Return [X, Y] of the center of cell containing provided text 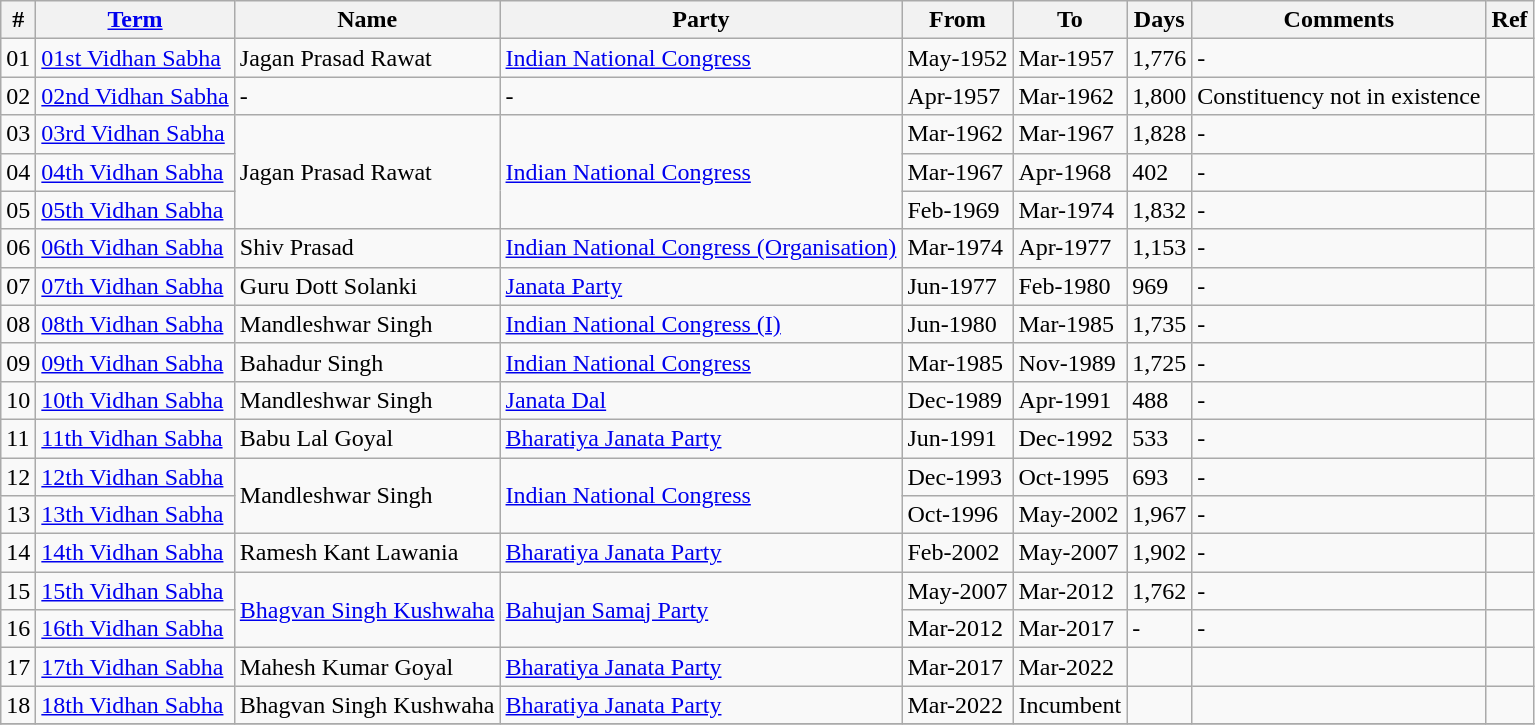
15th Vidhan Sabha [135, 591]
08th Vidhan Sabha [135, 324]
Jun-1991 [958, 438]
Apr-1977 [1070, 248]
06 [18, 248]
1,762 [1160, 591]
Oct-1995 [1070, 477]
1,832 [1160, 210]
12th Vidhan Sabha [135, 477]
1,725 [1160, 362]
10 [18, 400]
Jun-1980 [958, 324]
Comments [1339, 20]
03rd Vidhan Sabha [135, 134]
Incumbent [1070, 705]
Nov-1989 [1070, 362]
May-2002 [1070, 515]
02nd Vidhan Sabha [135, 96]
Days [1160, 20]
1,776 [1160, 58]
13 [18, 515]
16 [18, 629]
969 [1160, 286]
Feb-1980 [1070, 286]
11 [18, 438]
01 [18, 58]
14th Vidhan Sabha [135, 553]
Babu Lal Goyal [367, 438]
Indian National Congress (I) [701, 324]
# [18, 20]
Indian National Congress (Organisation) [701, 248]
Bahujan Samaj Party [701, 610]
1,828 [1160, 134]
17th Vidhan Sabha [135, 667]
12 [18, 477]
01st Vidhan Sabha [135, 58]
14 [18, 553]
693 [1160, 477]
Constituency not in existence [1339, 96]
06th Vidhan Sabha [135, 248]
05th Vidhan Sabha [135, 210]
10th Vidhan Sabha [135, 400]
Term [135, 20]
Feb-2002 [958, 553]
To [1070, 20]
16th Vidhan Sabha [135, 629]
Apr-1957 [958, 96]
402 [1160, 172]
15 [18, 591]
07th Vidhan Sabha [135, 286]
Shiv Prasad [367, 248]
09 [18, 362]
08 [18, 324]
Guru Dott Solanki [367, 286]
488 [1160, 400]
07 [18, 286]
1,735 [1160, 324]
1,967 [1160, 515]
Apr-1968 [1070, 172]
Dec-1989 [958, 400]
1,153 [1160, 248]
Janata Dal [701, 400]
02 [18, 96]
13th Vidhan Sabha [135, 515]
1,902 [1160, 553]
Feb-1969 [958, 210]
Mahesh Kumar Goyal [367, 667]
03 [18, 134]
04th Vidhan Sabha [135, 172]
Ramesh Kant Lawania [367, 553]
Apr-1991 [1070, 400]
1,800 [1160, 96]
May-1952 [958, 58]
18th Vidhan Sabha [135, 705]
11th Vidhan Sabha [135, 438]
Name [367, 20]
Mar-1957 [1070, 58]
04 [18, 172]
Dec-1993 [958, 477]
533 [1160, 438]
Janata Party [701, 286]
Oct-1996 [958, 515]
Bahadur Singh [367, 362]
Ref [1510, 20]
Party [701, 20]
18 [18, 705]
17 [18, 667]
09th Vidhan Sabha [135, 362]
05 [18, 210]
From [958, 20]
Dec-1992 [1070, 438]
Jun-1977 [958, 286]
